Determine the [X, Y] coordinate at the center of the cell enclosing the given text.  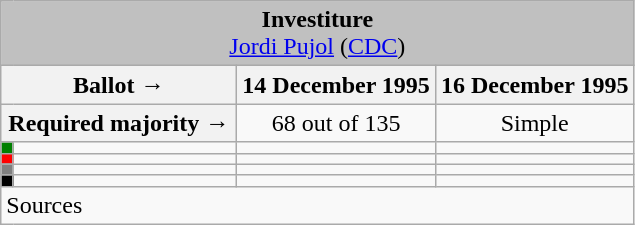
14 December 1995 [336, 85]
16 December 1995 [534, 85]
InvestitureJordi Pujol (CDC) [318, 34]
Ballot → [119, 85]
Simple [534, 123]
Required majority → [119, 123]
Sources [318, 205]
68 out of 135 [336, 123]
